Return [X, Y] of the center of cell containing provided text 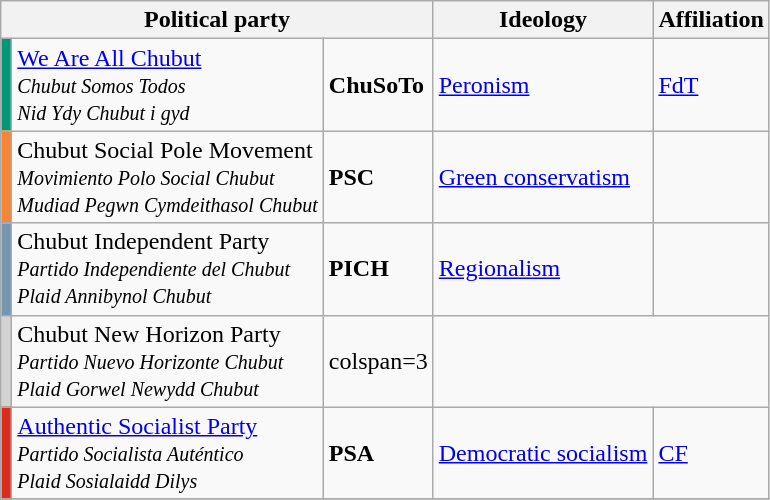
Chubut New Horizon PartyPartido Nuevo Horizonte ChubutPlaid Gorwel Newydd Chubut [168, 361]
Political party [217, 20]
PSC [378, 177]
Peronism [543, 85]
ChuSoTo [378, 85]
Authentic Socialist PartyPartido Socialista AuténticoPlaid Sosialaidd Dilys [168, 453]
Democratic socialism [543, 453]
Green conservatism [543, 177]
FdT [711, 85]
Affiliation [711, 20]
Ideology [543, 20]
Chubut Independent PartyPartido Independiente del ChubutPlaid Annibynol Chubut [168, 269]
PSA [378, 453]
PICH [378, 269]
We Are All ChubutChubut Somos TodosNid Ydy Chubut i gyd [168, 85]
CF [711, 453]
Chubut Social Pole MovementMovimiento Polo Social ChubutMudiad Pegwn Cymdeithasol Chubut [168, 177]
Regionalism [543, 269]
colspan=3 [378, 361]
